Find where the given text appears and provide that cell's center as (x, y) coordinate. 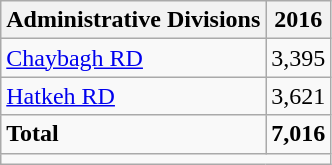
Hatkeh RD (134, 96)
3,395 (298, 58)
Total (134, 134)
Administrative Divisions (134, 20)
2016 (298, 20)
Chaybagh RD (134, 58)
3,621 (298, 96)
7,016 (298, 134)
